Locate the cell with the specified text and output its [X, Y] center coordinate. 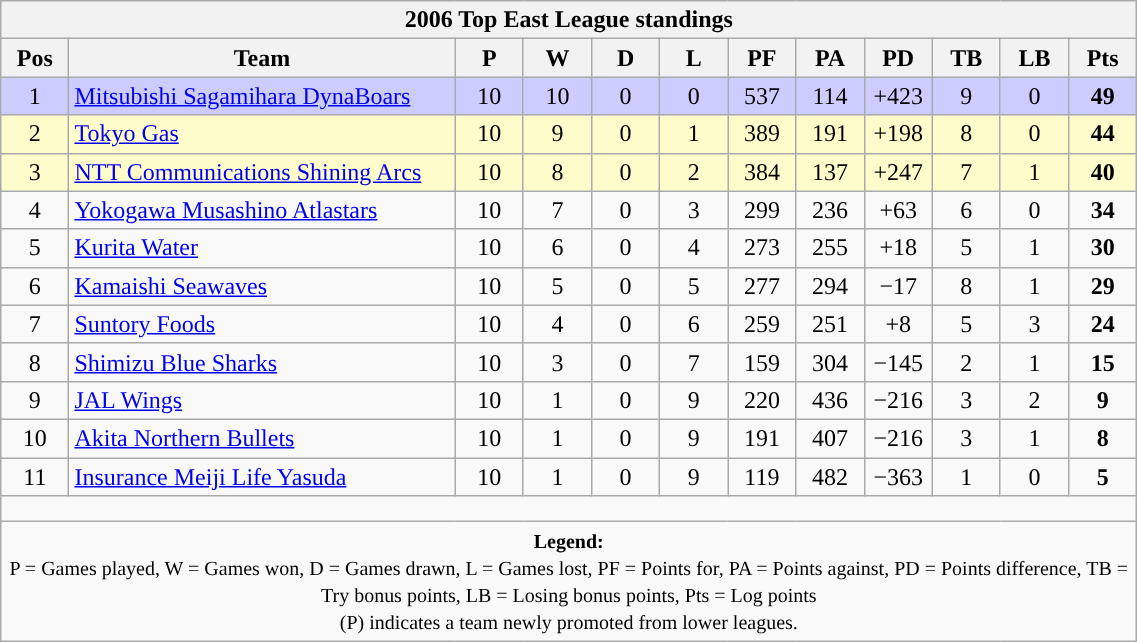
NTT Communications Shining Arcs [262, 172]
+8 [898, 324]
304 [830, 362]
137 [830, 172]
Suntory Foods [262, 324]
Pos [35, 58]
LB [1034, 58]
Kurita Water [262, 248]
273 [762, 248]
D [625, 58]
PD [898, 58]
Mitsubishi Sagamihara DynaBoars [262, 96]
+198 [898, 134]
PF [762, 58]
482 [830, 477]
299 [762, 210]
Team [262, 58]
L [694, 58]
Yokogawa Musashino Atlastars [262, 210]
−17 [898, 286]
P [489, 58]
251 [830, 324]
259 [762, 324]
Shimizu Blue Sharks [262, 362]
34 [1103, 210]
389 [762, 134]
407 [830, 438]
29 [1103, 286]
384 [762, 172]
30 [1103, 248]
Pts [1103, 58]
PA [830, 58]
+18 [898, 248]
44 [1103, 134]
+63 [898, 210]
2006 Top East League standings [569, 20]
−145 [898, 362]
277 [762, 286]
119 [762, 477]
537 [762, 96]
+423 [898, 96]
255 [830, 248]
−363 [898, 477]
11 [35, 477]
294 [830, 286]
114 [830, 96]
236 [830, 210]
Tokyo Gas [262, 134]
TB [966, 58]
40 [1103, 172]
220 [762, 400]
24 [1103, 324]
W [557, 58]
Akita Northern Bullets [262, 438]
Kamaishi Seawaves [262, 286]
49 [1103, 96]
JAL Wings [262, 400]
+247 [898, 172]
Insurance Meiji Life Yasuda [262, 477]
159 [762, 362]
436 [830, 400]
15 [1103, 362]
